Provide the [X, Y] coordinate of the cell's center where the given text is located.  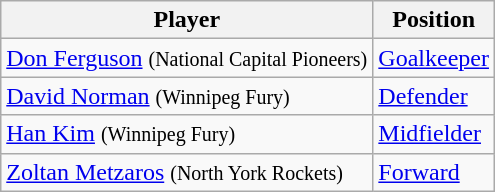
Position [434, 20]
Forward [434, 172]
Midfielder [434, 134]
Han Kim (Winnipeg Fury) [187, 134]
Player [187, 20]
Defender [434, 96]
Don Ferguson (National Capital Pioneers) [187, 58]
David Norman (Winnipeg Fury) [187, 96]
Goalkeeper [434, 58]
Zoltan Metzaros (North York Rockets) [187, 172]
